Detect which cell encompasses the target text, then output its [x, y] center coordinate. 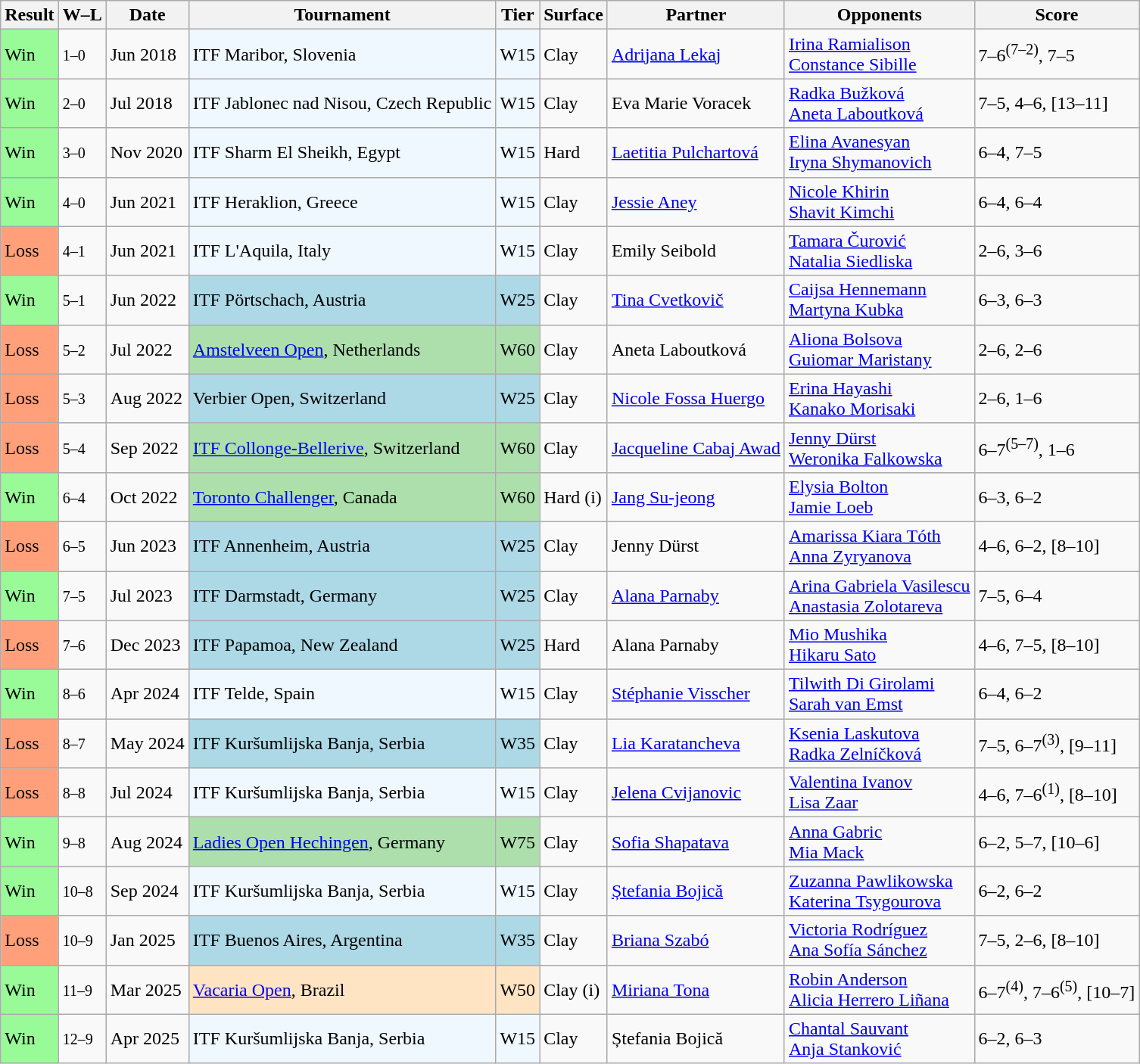
Laetitia Pulchartová [696, 153]
Stéphanie Visscher [696, 695]
8–7 [82, 743]
6–3, 6–3 [1057, 300]
4–6, 6–2, [8–10] [1057, 546]
6–3, 6–2 [1057, 496]
5–3 [82, 398]
ITF Maribor, Slovenia [342, 54]
Tilwith Di Girolami Sarah van Emst [880, 695]
Zuzanna Pawlikowska Katerina Tsygourova [880, 891]
Sofia Shapatava [696, 842]
2–6, 1–6 [1057, 398]
Sep 2024 [147, 891]
Victoria Rodríguez Ana Sofía Sánchez [880, 940]
6–7(4), 7–6(5), [10–7] [1057, 990]
9–8 [82, 842]
Toronto Challenger, Canada [342, 496]
Sep 2022 [147, 448]
Irina Ramialison Constance Sibille [880, 54]
Score [1057, 15]
12–9 [82, 1038]
Jun 2022 [147, 300]
Valentina Ivanov Lisa Zaar [880, 793]
Elina Avanesyan Iryna Shymanovich [880, 153]
Radka Bužková Aneta Laboutková [880, 103]
Opponents [880, 15]
ITF Papamoa, New Zealand [342, 645]
Tamara Čurović Natalia Siedliska [880, 251]
Oct 2022 [147, 496]
Robin Anderson Alicia Herrero Liñana [880, 990]
7–6(7–2), 7–5 [1057, 54]
7–5, 4–6, [13–11] [1057, 103]
W50 [518, 990]
4–6, 7–5, [8–10] [1057, 645]
Jang Su-jeong [696, 496]
ITF Jablonec nad Nisou, Czech Republic [342, 103]
1–0 [82, 54]
ITF Pörtschach, Austria [342, 300]
6–4, 7–5 [1057, 153]
Mio Mushika Hikaru Sato [880, 645]
Apr 2024 [147, 695]
Nov 2020 [147, 153]
6–4, 6–2 [1057, 695]
7–6 [82, 645]
Jessie Aney [696, 201]
Clay (i) [574, 990]
Partner [696, 15]
Tournament [342, 15]
Hard (i) [574, 496]
ITF Sharm El Sheikh, Egypt [342, 153]
Briana Szabó [696, 940]
ITF Heraklion, Greece [342, 201]
6–4, 6–4 [1057, 201]
5–2 [82, 350]
Aug 2022 [147, 398]
8–6 [82, 695]
Anna Gabric Mia Mack [880, 842]
Caijsa Hennemann Martyna Kubka [880, 300]
May 2024 [147, 743]
Jenny Dürst [696, 546]
Aug 2024 [147, 842]
7–5, 6–7(3), [9–11] [1057, 743]
Ladies Open Hechingen, Germany [342, 842]
ITF Annenheim, Austria [342, 546]
Nicole Fossa Huergo [696, 398]
6–2, 5–7, [10–6] [1057, 842]
Emily Seibold [696, 251]
Dec 2023 [147, 645]
ITF Telde, Spain [342, 695]
Verbier Open, Switzerland [342, 398]
Jul 2023 [147, 595]
Tina Cvetkovič [696, 300]
3–0 [82, 153]
Eva Marie Voracek [696, 103]
2–6, 2–6 [1057, 350]
Ksenia Laskutova Radka Zelníčková [880, 743]
8–8 [82, 793]
Result [30, 15]
2–0 [82, 103]
Arina Gabriela Vasilescu Anastasia Zolotareva [880, 595]
Jacqueline Cabaj Awad [696, 448]
6–5 [82, 546]
Aliona Bolsova Guiomar Maristany [880, 350]
Erina Hayashi Kanako Morisaki [880, 398]
ITF Darmstadt, Germany [342, 595]
4–1 [82, 251]
Chantal Sauvant Anja Stanković [880, 1038]
Jul 2018 [147, 103]
W–L [82, 15]
4–6, 7–6(1), [8–10] [1057, 793]
W75 [518, 842]
Adrijana Lekaj [696, 54]
7–5, 2–6, [8–10] [1057, 940]
Miriana Tona [696, 990]
10–9 [82, 940]
Jun 2018 [147, 54]
Vacaria Open, Brazil [342, 990]
ITF L'Aquila, Italy [342, 251]
Amarissa Kiara Tóth Anna Zyryanova [880, 546]
5–4 [82, 448]
Tier [518, 15]
Lia Karatancheva [696, 743]
5–1 [82, 300]
6–7(5–7), 1–6 [1057, 448]
6–2, 6–3 [1057, 1038]
2–6, 3–6 [1057, 251]
Jan 2025 [147, 940]
Mar 2025 [147, 990]
Jul 2022 [147, 350]
Jun 2023 [147, 546]
Date [147, 15]
Amstelveen Open, Netherlands [342, 350]
7–5 [82, 595]
7–5, 6–4 [1057, 595]
Surface [574, 15]
ITF Buenos Aires, Argentina [342, 940]
Jenny Dürst Weronika Falkowska [880, 448]
6–4 [82, 496]
Aneta Laboutková [696, 350]
10–8 [82, 891]
Jul 2024 [147, 793]
6–2, 6–2 [1057, 891]
Apr 2025 [147, 1038]
11–9 [82, 990]
ITF Collonge-Bellerive, Switzerland [342, 448]
Nicole Khirin Shavit Kimchi [880, 201]
Jelena Cvijanovic [696, 793]
4–0 [82, 201]
Elysia Bolton Jamie Loeb [880, 496]
